Detect which cell encompasses the target text, then output its [x, y] center coordinate. 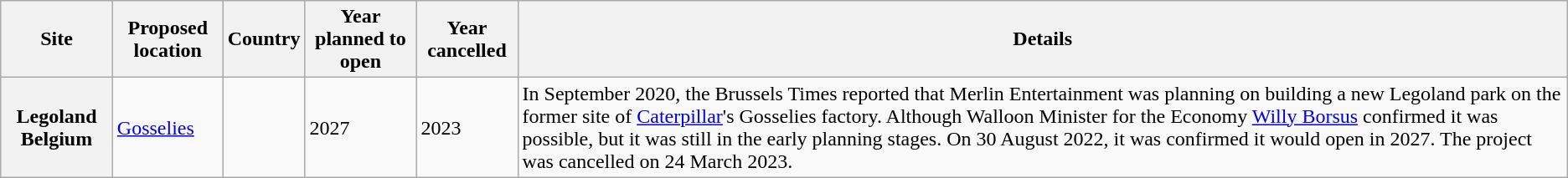
2027 [360, 127]
Site [57, 39]
Year planned to open [360, 39]
Country [264, 39]
Details [1042, 39]
Proposed location [168, 39]
2023 [467, 127]
Year cancelled [467, 39]
Gosselies [168, 127]
Legoland Belgium [57, 127]
